For the text-containing cell, return its midpoint in [x, y] coordinate format. 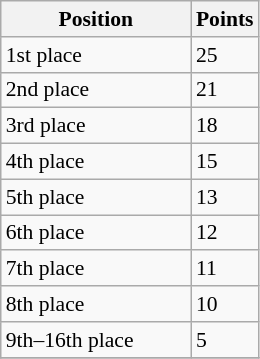
25 [225, 55]
11 [225, 269]
3rd place [96, 126]
10 [225, 304]
4th place [96, 162]
Points [225, 19]
8th place [96, 304]
6th place [96, 233]
5 [225, 340]
7th place [96, 269]
1st place [96, 55]
18 [225, 126]
5th place [96, 197]
15 [225, 162]
12 [225, 233]
2nd place [96, 90]
Position [96, 19]
13 [225, 197]
21 [225, 90]
9th–16th place [96, 340]
